Scan for the cell matching the given text and deliver its [x, y] coordinate at center. 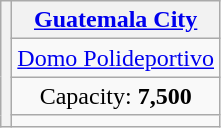
Capacity: 7,500 [116, 96]
Guatemala City [116, 20]
Domo Polideportivo [116, 58]
